From the cell containing the given text, extract its center point as [X, Y] coordinate. 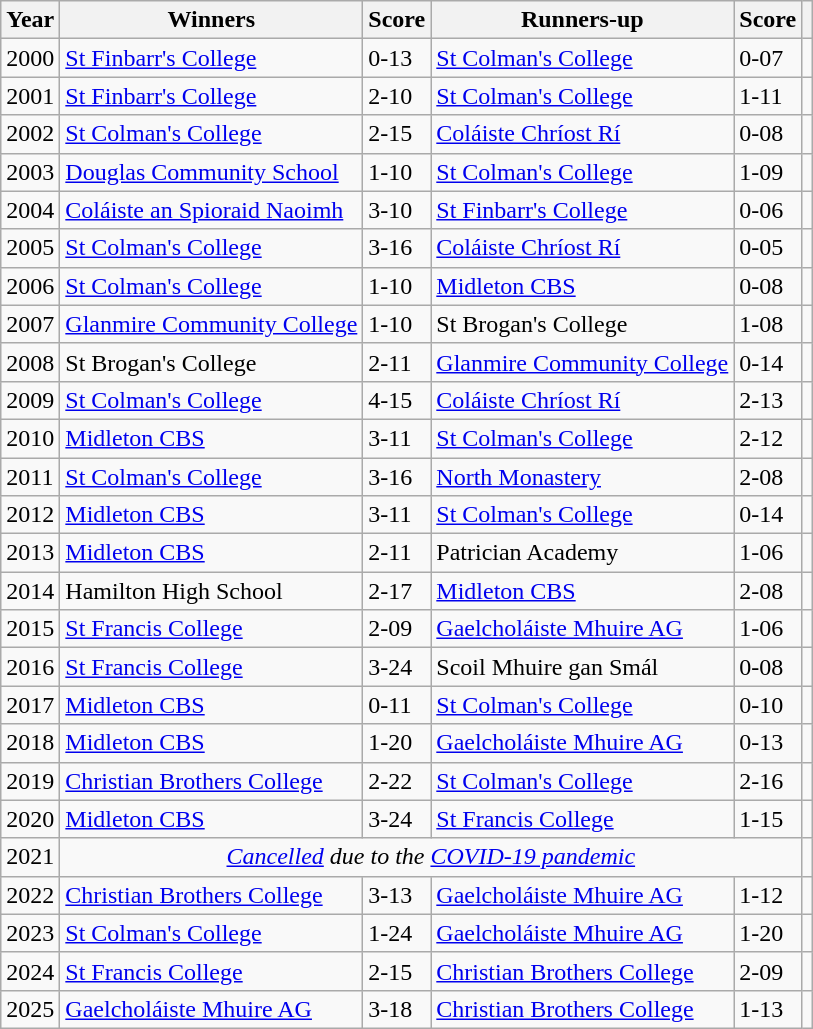
2014 [30, 591]
2019 [30, 781]
3-13 [397, 895]
2015 [30, 629]
Coláiste an Spioraid Naoimh [212, 210]
2025 [30, 1009]
Hamilton High School [212, 591]
2-16 [768, 781]
0-07 [768, 58]
1-12 [768, 895]
2006 [30, 286]
Cancelled due to the COVID-19 pandemic [431, 857]
Winners [212, 20]
2-17 [397, 591]
2008 [30, 362]
2000 [30, 58]
2017 [30, 705]
1-11 [768, 96]
3-18 [397, 1009]
2024 [30, 971]
4-15 [397, 400]
2021 [30, 857]
2018 [30, 743]
2005 [30, 248]
2016 [30, 667]
Year [30, 20]
1-15 [768, 819]
2011 [30, 477]
2022 [30, 895]
2009 [30, 400]
2-10 [397, 96]
0-10 [768, 705]
0-06 [768, 210]
1-13 [768, 1009]
2003 [30, 172]
2004 [30, 210]
2010 [30, 438]
Scoil Mhuire gan Smál [582, 667]
2-22 [397, 781]
1-24 [397, 933]
2002 [30, 134]
Douglas Community School [212, 172]
2012 [30, 515]
1-09 [768, 172]
2020 [30, 819]
2001 [30, 96]
3-10 [397, 210]
2007 [30, 324]
2-12 [768, 438]
0-05 [768, 248]
Runners-up [582, 20]
2-13 [768, 400]
0-11 [397, 705]
Patrician Academy [582, 553]
2013 [30, 553]
1-08 [768, 324]
2023 [30, 933]
North Monastery [582, 477]
